Locate the cell with the specified text and output its (x, y) center coordinate. 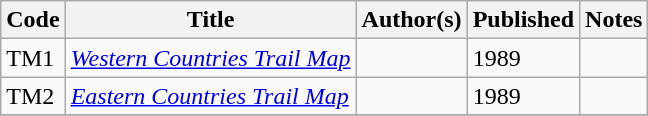
Eastern Countries Trail Map (210, 96)
Published (523, 20)
Western Countries Trail Map (210, 58)
Author(s) (412, 20)
Title (210, 20)
Code (33, 20)
TM2 (33, 96)
TM1 (33, 58)
Notes (614, 20)
